Return the (x, y) coordinate for the center point of the cell that contains the specified text.  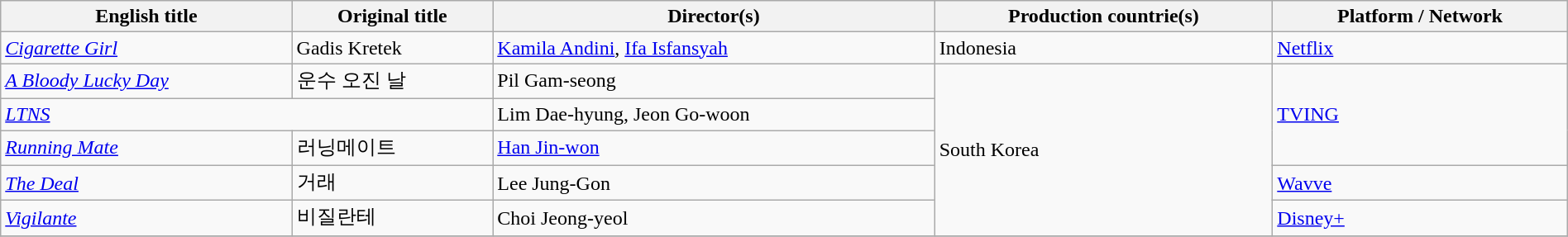
Director(s) (714, 17)
Choi Jeong-yeol (714, 218)
Cigarette Girl (146, 48)
LTNS (246, 114)
러닝메이트 (392, 149)
Han Jin-won (714, 149)
거래 (392, 183)
Disney+ (1420, 218)
Lee Jung-Gon (714, 183)
A Bloody Lucky Day (146, 81)
Gadis Kretek (392, 48)
Kamila Andini, Ifa Isfansyah (714, 48)
Production countrie(s) (1103, 17)
Original title (392, 17)
TVING (1420, 114)
비질란테 (392, 218)
Platform / Network (1420, 17)
English title (146, 17)
Running Mate (146, 149)
Netflix (1420, 48)
Vigilante (146, 218)
Indonesia (1103, 48)
Pil Gam-seong (714, 81)
The Deal (146, 183)
South Korea (1103, 149)
Lim Dae-hyung, Jeon Go-woon (714, 114)
Wavve (1420, 183)
운수 오진 날 (392, 81)
